From the cell containing the given text, extract its center point as (x, y) coordinate. 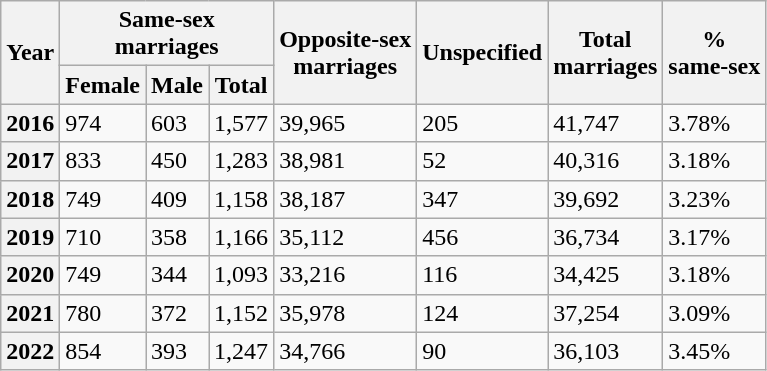
34,766 (346, 351)
780 (103, 313)
39,965 (346, 123)
% same-sex (714, 52)
1,093 (242, 275)
124 (482, 313)
603 (178, 123)
36,103 (606, 351)
833 (103, 161)
358 (178, 237)
2018 (30, 199)
Opposite-sexmarriages (346, 52)
37,254 (606, 313)
38,981 (346, 161)
34,425 (606, 275)
1,158 (242, 199)
2016 (30, 123)
35,112 (346, 237)
39,692 (606, 199)
116 (482, 275)
393 (178, 351)
974 (103, 123)
2020 (30, 275)
40,316 (606, 161)
1,577 (242, 123)
2017 (30, 161)
3.23% (714, 199)
38,187 (346, 199)
Same-sexmarriages (167, 34)
Total (242, 85)
372 (178, 313)
205 (482, 123)
36,734 (606, 237)
1,283 (242, 161)
3.45% (714, 351)
35,978 (346, 313)
344 (178, 275)
1,152 (242, 313)
347 (482, 199)
456 (482, 237)
2021 (30, 313)
2019 (30, 237)
1,166 (242, 237)
Female (103, 85)
3.17% (714, 237)
2022 (30, 351)
Year (30, 52)
Totalmarriages (606, 52)
450 (178, 161)
710 (103, 237)
Unspecified (482, 52)
854 (103, 351)
90 (482, 351)
3.78% (714, 123)
52 (482, 161)
Male (178, 85)
409 (178, 199)
33,216 (346, 275)
3.09% (714, 313)
1,247 (242, 351)
41,747 (606, 123)
